Provide the (X, Y) coordinate of the cell's center where the given text is located.  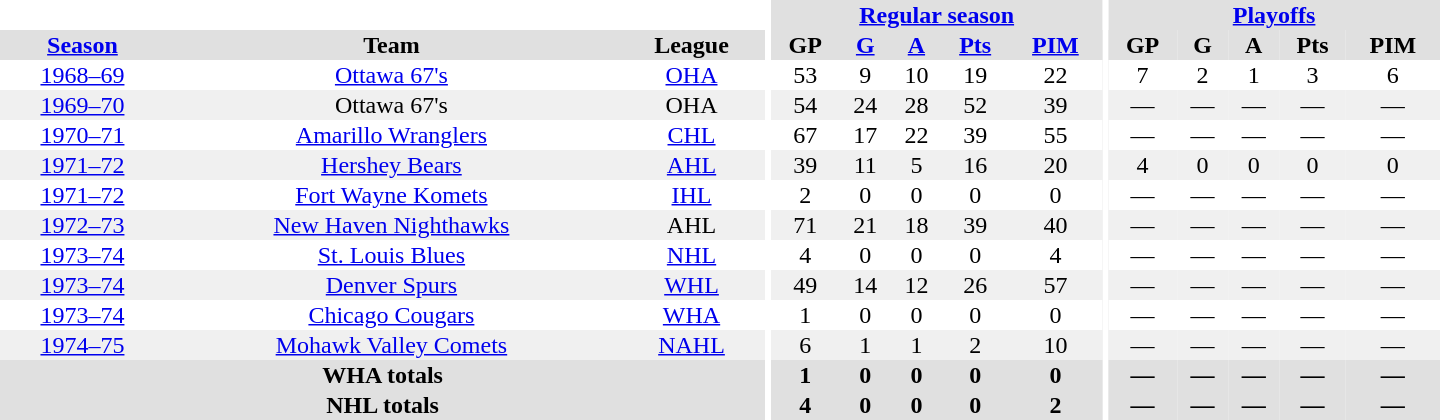
NAHL (692, 345)
57 (1055, 285)
IHL (692, 195)
53 (806, 75)
11 (866, 165)
5 (916, 165)
24 (866, 105)
1969–70 (82, 105)
9 (866, 75)
NHL (692, 255)
1972–73 (82, 225)
Regular season (937, 15)
18 (916, 225)
7 (1142, 75)
St. Louis Blues (392, 255)
Mohawk Valley Comets (392, 345)
WHL (692, 285)
40 (1055, 225)
WHA totals (382, 375)
20 (1055, 165)
WHA (692, 315)
12 (916, 285)
28 (916, 105)
16 (975, 165)
3 (1312, 75)
NHL totals (382, 405)
Denver Spurs (392, 285)
1974–75 (82, 345)
55 (1055, 135)
52 (975, 105)
17 (866, 135)
67 (806, 135)
Playoffs (1274, 15)
19 (975, 75)
71 (806, 225)
New Haven Nighthawks (392, 225)
26 (975, 285)
CHL (692, 135)
Hershey Bears (392, 165)
1970–71 (82, 135)
54 (806, 105)
Fort Wayne Komets (392, 195)
1968–69 (82, 75)
Team (392, 45)
Season (82, 45)
21 (866, 225)
Chicago Cougars (392, 315)
League (692, 45)
14 (866, 285)
49 (806, 285)
Amarillo Wranglers (392, 135)
